Capture the cell that displays the provided text and extract its (x, y) central coordinate. 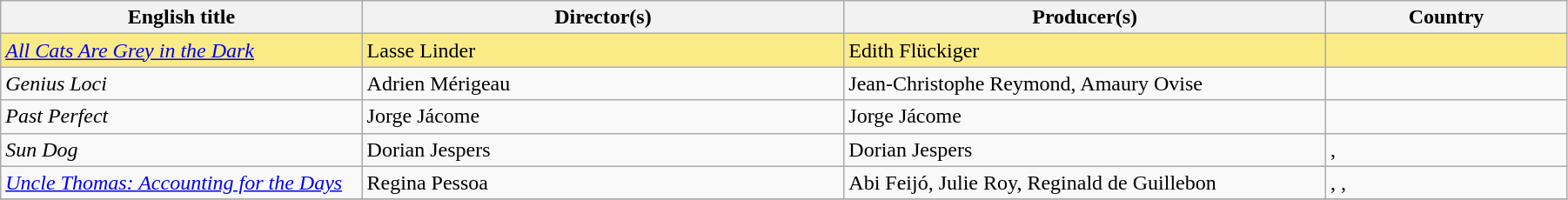
Adrien Mérigeau (603, 83)
Regina Pessoa (603, 183)
, (1446, 150)
Uncle Thomas: Accounting for the Days (181, 183)
Country (1446, 17)
All Cats Are Grey in the Dark (181, 50)
Past Perfect (181, 117)
Sun Dog (181, 150)
Abi Feijó, Julie Roy, Reginald de Guillebon (1085, 183)
Director(s) (603, 17)
Lasse Linder (603, 50)
English title (181, 17)
Genius Loci (181, 83)
Jean-Christophe Reymond, Amaury Ovise (1085, 83)
Producer(s) (1085, 17)
, , (1446, 183)
Edith Flückiger (1085, 50)
